Return (X, Y) of the center of cell containing provided text 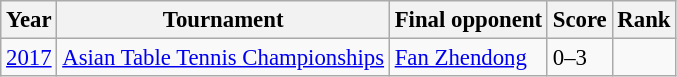
Fan Zhendong (468, 58)
2017 (29, 58)
Rank (644, 20)
Year (29, 20)
Asian Table Tennis Championships (223, 58)
0–3 (580, 58)
Score (580, 20)
Final opponent (468, 20)
Tournament (223, 20)
